For the text-containing cell, return its midpoint in [X, Y] coordinate format. 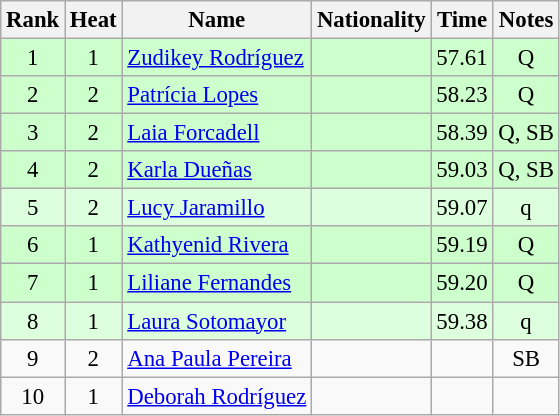
Heat [94, 20]
59.03 [462, 170]
Nationality [372, 20]
Kathyenid Rivera [217, 245]
59.20 [462, 283]
9 [33, 358]
Rank [33, 20]
6 [33, 245]
SB [526, 358]
59.38 [462, 321]
Liliane Fernandes [217, 283]
Laura Sotomayor [217, 321]
59.07 [462, 208]
Name [217, 20]
Patrícia Lopes [217, 95]
5 [33, 208]
4 [33, 170]
Notes [526, 20]
57.61 [462, 58]
Time [462, 20]
Ana Paula Pereira [217, 358]
58.39 [462, 133]
10 [33, 396]
Laia Forcadell [217, 133]
7 [33, 283]
Deborah Rodríguez [217, 396]
Lucy Jaramillo [217, 208]
59.19 [462, 245]
58.23 [462, 95]
Zudikey Rodríguez [217, 58]
3 [33, 133]
8 [33, 321]
Karla Dueñas [217, 170]
